Pinpoint the cell where the given text exists, returning its (X, Y) midpoint coordinate. 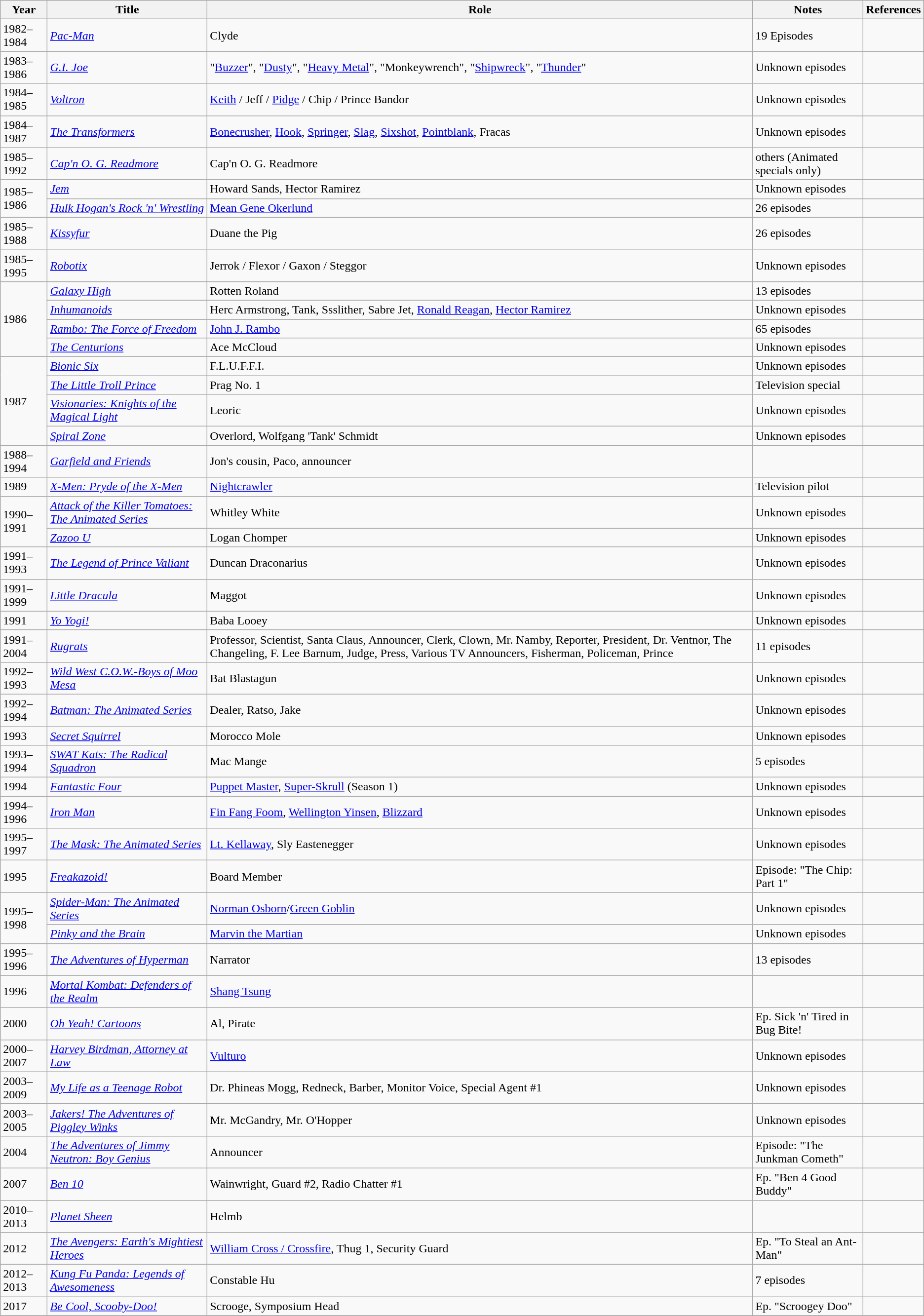
Baba Looey (480, 620)
Little Dracula (127, 595)
Jon's cousin, Paco, announcer (480, 461)
Lt. Kellaway, Sly Eastenegger (480, 844)
1991 (24, 620)
Mac Mange (480, 761)
1995 (24, 877)
Batman: The Animated Series (127, 710)
1995–1998 (24, 918)
1985–1986 (24, 198)
Episode: "The Junkman Cometh" (808, 1152)
Bat Blastagun (480, 678)
Mr. McGandry, Mr. O'Hopper (480, 1120)
11 episodes (808, 646)
Bionic Six (127, 366)
Puppet Master, Super-Skrull (Season 1) (480, 787)
1991–1999 (24, 595)
SWAT Kats: The Radical Squadron (127, 761)
Spiral Zone (127, 436)
Leoric (480, 411)
65 episodes (808, 328)
Keith / Jeff / Pidge / Chip / Prince Bandor (480, 100)
Announcer (480, 1152)
Al, Pirate (480, 1024)
Year (24, 10)
Kissyfur (127, 233)
The Transformers (127, 131)
1993–1994 (24, 761)
Logan Chomper (480, 538)
Jem (127, 189)
Episode: "The Chip: Part 1" (808, 877)
Kung Fu Panda: Legends of Awesomeness (127, 1280)
1982–1984 (24, 36)
My Life as a Teenage Robot (127, 1088)
Secret Squirrel (127, 736)
G.I. Joe (127, 67)
Planet Sheen (127, 1216)
X-Men: Pryde of the X-Men (127, 487)
Iron Man (127, 813)
Board Member (480, 877)
1985–1992 (24, 164)
1995–1997 (24, 844)
Robotix (127, 266)
Pac-Man (127, 36)
1986 (24, 319)
Prag No. 1 (480, 385)
Television pilot (808, 487)
Maggot (480, 595)
Jerrok / Flexor / Gaxon / Steggor (480, 266)
2010–2013 (24, 1216)
Yo Yogi! (127, 620)
1988–1994 (24, 461)
1991–2004 (24, 646)
The Little Troll Prince (127, 385)
Ep. Sick 'n' Tired in Bug Bite! (808, 1024)
1984–1987 (24, 131)
1996 (24, 991)
2000–2007 (24, 1055)
Whitley White (480, 512)
Scrooge, Symposium Head (480, 1306)
Helmb (480, 1216)
The Adventures of Hyperman (127, 960)
Rugrats (127, 646)
2003–2005 (24, 1120)
1987 (24, 401)
Television special (808, 385)
Ep. "Ben 4 Good Buddy" (808, 1184)
1984–1985 (24, 100)
John J. Rambo (480, 328)
Norman Osborn/Green Goblin (480, 908)
1993 (24, 736)
2017 (24, 1306)
Harvey Birdman, Attorney at Law (127, 1055)
1995–1996 (24, 960)
Jakers! The Adventures of Piggley Winks (127, 1120)
The Avengers: Earth's Mightiest Heroes (127, 1249)
Rotten Roland (480, 291)
1983–1986 (24, 67)
1985–1988 (24, 233)
1994 (24, 787)
1992–1994 (24, 710)
others (Animated specials only) (808, 164)
1994–1996 (24, 813)
Duncan Draconarius (480, 563)
Ep. "Scroogey Doo" (808, 1306)
2007 (24, 1184)
2012–2013 (24, 1280)
Dealer, Ratso, Jake (480, 710)
Inhumanoids (127, 310)
19 Episodes (808, 36)
Notes (808, 10)
F.L.U.F.F.I. (480, 366)
Role (480, 10)
Title (127, 10)
Spider-Man: The Animated Series (127, 908)
Fantastic Four (127, 787)
"Buzzer", "Dusty", "Heavy Metal", "Monkeywrench", "Shipwreck", "Thunder" (480, 67)
Dr. Phineas Mogg, Redneck, Barber, Monitor Voice, Special Agent #1 (480, 1088)
Zazoo U (127, 538)
Be Cool, Scooby-Doo! (127, 1306)
Marvin the Martian (480, 934)
1991–1993 (24, 563)
The Legend of Prince Valiant (127, 563)
Nightcrawler (480, 487)
Mortal Kombat: Defenders of the Realm (127, 991)
Oh Yeah! Cartoons (127, 1024)
References (893, 10)
Herc Armstrong, Tank, Ssslither, Sabre Jet, Ronald Reagan, Hector Ramirez (480, 310)
Overlord, Wolfgang 'Tank' Schmidt (480, 436)
Wainwright, Guard #2, Radio Chatter #1 (480, 1184)
Vulturo (480, 1055)
William Cross / Crossfire, Thug 1, Security Guard (480, 1249)
1989 (24, 487)
1992–1993 (24, 678)
1985–1995 (24, 266)
Fin Fang Foom, Wellington Yinsen, Blizzard (480, 813)
2012 (24, 1249)
Clyde (480, 36)
Constable Hu (480, 1280)
Garfield and Friends (127, 461)
Rambo: The Force of Freedom (127, 328)
Bonecrusher, Hook, Springer, Slag, Sixshot, Pointblank, Fracas (480, 131)
Attack of the Killer Tomatoes: The Animated Series (127, 512)
Narrator (480, 960)
7 episodes (808, 1280)
Ep. "To Steal an Ant-Man" (808, 1249)
2000 (24, 1024)
5 episodes (808, 761)
Wild West C.O.W.-Boys of Moo Mesa (127, 678)
Mean Gene Okerlund (480, 208)
Pinky and the Brain (127, 934)
Voltron (127, 100)
Freakazoid! (127, 877)
Shang Tsung (480, 991)
Ace McCloud (480, 348)
The Mask: The Animated Series (127, 844)
The Adventures of Jimmy Neutron: Boy Genius (127, 1152)
Duane the Pig (480, 233)
2003–2009 (24, 1088)
The Centurions (127, 348)
Galaxy High (127, 291)
Ben 10 (127, 1184)
1990–1991 (24, 521)
Morocco Mole (480, 736)
Visionaries: Knights of the Magical Light (127, 411)
2004 (24, 1152)
Hulk Hogan's Rock 'n' Wrestling (127, 208)
Howard Sands, Hector Ramirez (480, 189)
